Locate the cell with the specified text and output its [x, y] center coordinate. 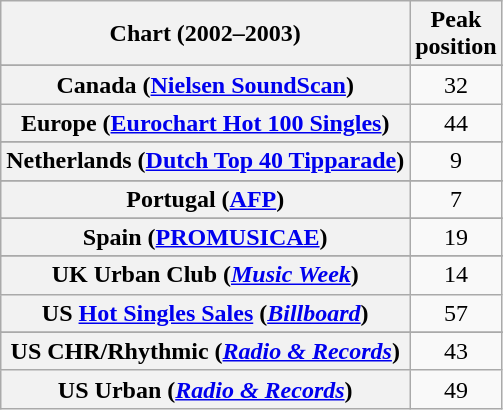
32 [456, 85]
9 [456, 161]
US CHR/Rhythmic (Radio & Records) [206, 351]
US Hot Singles Sales (Billboard) [206, 313]
Peakposition [456, 34]
57 [456, 313]
Netherlands (Dutch Top 40 Tipparade) [206, 161]
Portugal (AFP) [206, 199]
43 [456, 351]
US Urban (Radio & Records) [206, 389]
44 [456, 123]
14 [456, 275]
19 [456, 237]
7 [456, 199]
Chart (2002–2003) [206, 34]
Canada (Nielsen SoundScan) [206, 85]
49 [456, 389]
UK Urban Club (Music Week) [206, 275]
Spain (PROMUSICAE) [206, 237]
Europe (Eurochart Hot 100 Singles) [206, 123]
